Capture the cell that displays the provided text and extract its [X, Y] central coordinate. 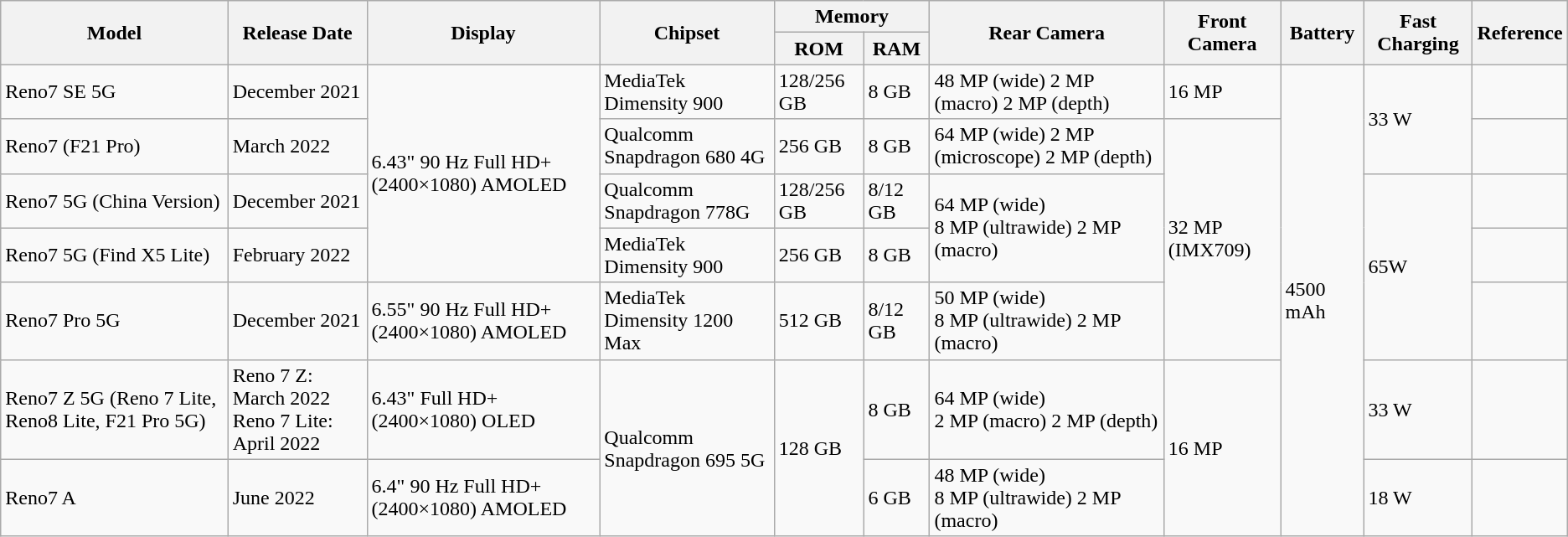
Reno7 Pro 5G [114, 321]
6.43" 90 Hz Full HD+ (2400×1080) AMOLED [483, 173]
Qualcomm Snapdragon 778G [687, 201]
18 W [1418, 498]
RAM [896, 49]
6 GB [896, 498]
64 MP (wide)2 MP (macro) 2 MP (depth) [1047, 409]
Reno7 5G (Find X5 Lite) [114, 255]
Reno7 A [114, 498]
4500 mAh [1322, 300]
128 GB [819, 447]
65W [1418, 266]
Model [114, 33]
6.4" 90 Hz Full HD+ (2400×1080) AMOLED [483, 498]
Qualcomm Snapdragon 695 5G [687, 447]
Qualcomm Snapdragon 680 4G [687, 146]
Reno7 5G (China Version) [114, 201]
6.55" 90 Hz Full HD+ (2400×1080) AMOLED [483, 321]
32 MP (IMX709) [1222, 240]
512 GB [819, 321]
Reno 7 Z: March 2022Reno 7 Lite: April 2022 [297, 409]
Fast Charging [1418, 33]
Front Camera [1222, 33]
Memory [852, 17]
6.43" Full HD+ (2400×1080) OLED [483, 409]
48 MP (wide) 2 MP (macro) 2 MP (depth) [1047, 92]
64 MP (wide)8 MP (ultrawide) 2 MP (macro) [1047, 228]
Reference [1519, 33]
June 2022 [297, 498]
50 MP (wide)8 MP (ultrawide) 2 MP (macro) [1047, 321]
March 2022 [297, 146]
Battery [1322, 33]
Reno7 SE 5G [114, 92]
February 2022 [297, 255]
64 MP (wide) 2 MP (microscope) 2 MP (depth) [1047, 146]
Rear Camera [1047, 33]
Reno7 Z 5G (Reno 7 Lite, Reno8 Lite, F21 Pro 5G) [114, 409]
Chipset [687, 33]
Reno7 (F21 Pro) [114, 146]
MediaTek Dimensity 1200 Max [687, 321]
Release Date [297, 33]
ROM [819, 49]
Display [483, 33]
48 MP (wide)8 MP (ultrawide) 2 MP (macro) [1047, 498]
